Return (x, y) of the center of cell containing provided text 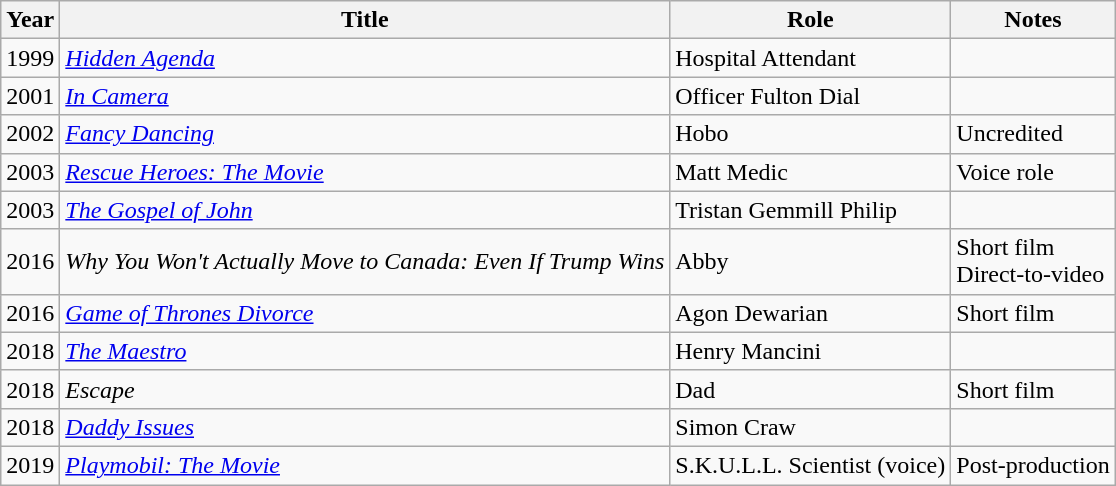
Henry Mancini (810, 351)
Abby (810, 262)
Hospital Attendant (810, 58)
Title (365, 20)
Notes (1033, 20)
2002 (30, 134)
Uncredited (1033, 134)
Why You Won't Actually Move to Canada: Even If Trump Wins (365, 262)
Game of Thrones Divorce (365, 313)
The Maestro (365, 351)
In Camera (365, 96)
Escape (365, 389)
Matt Medic (810, 172)
S.K.U.L.L. Scientist (voice) (810, 465)
Role (810, 20)
Voice role (1033, 172)
The Gospel of John (365, 210)
2019 (30, 465)
Short filmDirect-to-video (1033, 262)
1999 (30, 58)
Agon Dewarian (810, 313)
Hobo (810, 134)
2001 (30, 96)
Fancy Dancing (365, 134)
Post-production (1033, 465)
Daddy Issues (365, 427)
Rescue Heroes: The Movie (365, 172)
Officer Fulton Dial (810, 96)
Tristan Gemmill Philip (810, 210)
Dad (810, 389)
Playmobil: The Movie (365, 465)
Simon Craw (810, 427)
Year (30, 20)
Hidden Agenda (365, 58)
